Detect which cell encompasses the target text, then output its [X, Y] center coordinate. 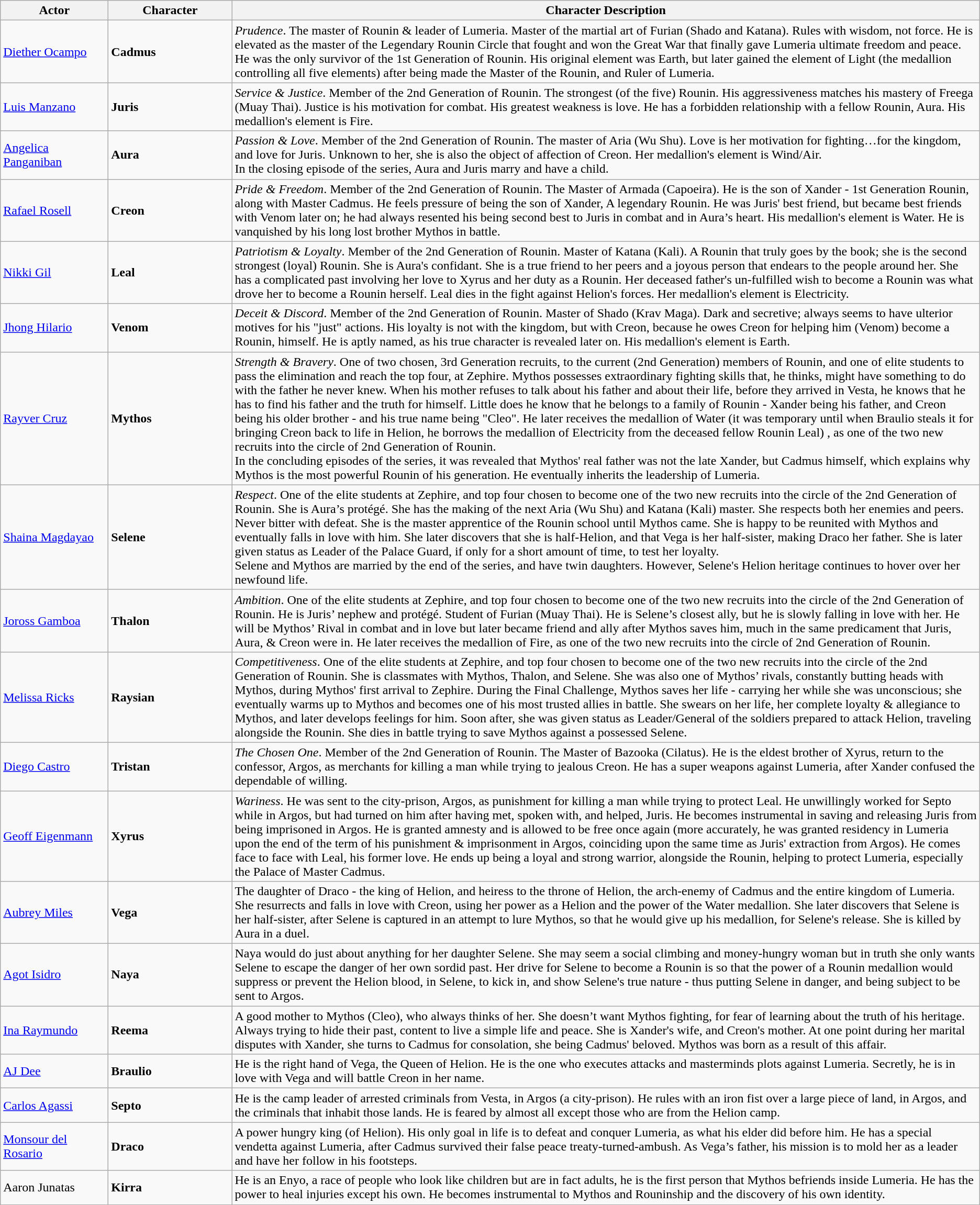
Vega [170, 913]
Jhong Hilario [54, 328]
Actor [54, 10]
Melissa Ricks [54, 697]
Raysian [170, 697]
Selene [170, 537]
Rayver Cruz [54, 418]
AJ Dee [54, 1071]
Agot Isidro [54, 975]
Aura [170, 155]
Diether Ocampo [54, 51]
Character Description [606, 10]
Nikki Gil [54, 272]
Character [170, 10]
Venom [170, 328]
Creon [170, 210]
Luis Manzano [54, 107]
Draco [170, 1146]
Kirra [170, 1187]
Monsour del Rosario [54, 1146]
Shaina Magdayao [54, 537]
Braulio [170, 1071]
Mythos [170, 418]
Ina Raymundo [54, 1030]
Naya [170, 975]
Aaron Junatas [54, 1187]
Geoff Eigenmann [54, 835]
Carlos Agassi [54, 1106]
Juris [170, 107]
Angelica Panganiban [54, 155]
Rafael Rosell [54, 210]
Diego Castro [54, 766]
Joross Gamboa [54, 621]
Thalon [170, 621]
Cadmus [170, 51]
Leal [170, 272]
Septo [170, 1106]
Xyrus [170, 835]
Aubrey Miles [54, 913]
Reema [170, 1030]
Tristan [170, 766]
